Return (x, y) of the center of cell containing provided text 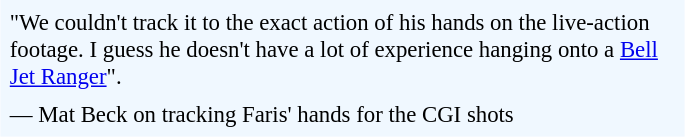
— Mat Beck on tracking Faris' hands for the CGI shots (342, 114)
